For the text-containing cell, return its midpoint in [X, Y] coordinate format. 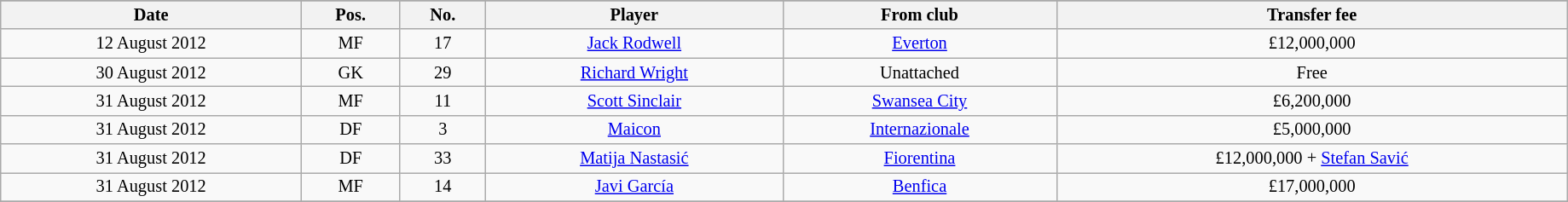
30 August 2012 [152, 72]
Swansea City [919, 101]
Player [634, 14]
£6,200,000 [1311, 101]
Matija Nastasić [634, 159]
Maicon [634, 130]
Javi García [634, 187]
£17,000,000 [1311, 187]
GK [351, 72]
Unattached [919, 72]
Jack Rodwell [634, 43]
No. [443, 14]
3 [443, 130]
Richard Wright [634, 72]
Everton [919, 43]
From club [919, 14]
Fiorentina [919, 159]
Benfica [919, 187]
11 [443, 101]
33 [443, 159]
14 [443, 187]
£12,000,000 [1311, 43]
29 [443, 72]
Free [1311, 72]
Date [152, 14]
£5,000,000 [1311, 130]
Pos. [351, 14]
Internazionale [919, 130]
12 August 2012 [152, 43]
£12,000,000 + Stefan Savić [1311, 159]
Transfer fee [1311, 14]
17 [443, 43]
Scott Sinclair [634, 101]
